Extract the (x, y) coordinate from the center of the cell holding the provided text.  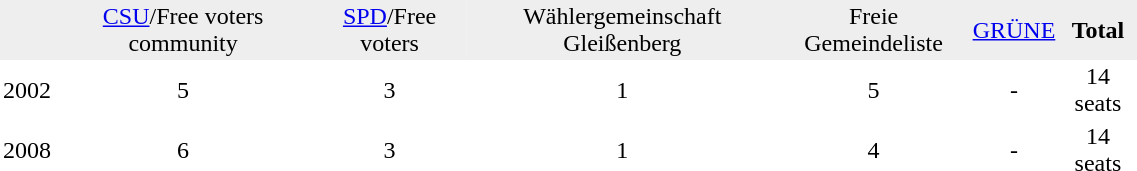
Total (1098, 30)
CSU/Free voters community (183, 30)
3 (390, 90)
2002 (27, 90)
Freie Gemeindeliste (874, 30)
GRÜNE (1014, 30)
14 seats (1098, 90)
- (1014, 90)
1 (622, 90)
SPD/Free voters (390, 30)
Wählergemeinschaft Gleißenberg (622, 30)
